Extract the (x, y) coordinate from the center of the cell holding the provided text.  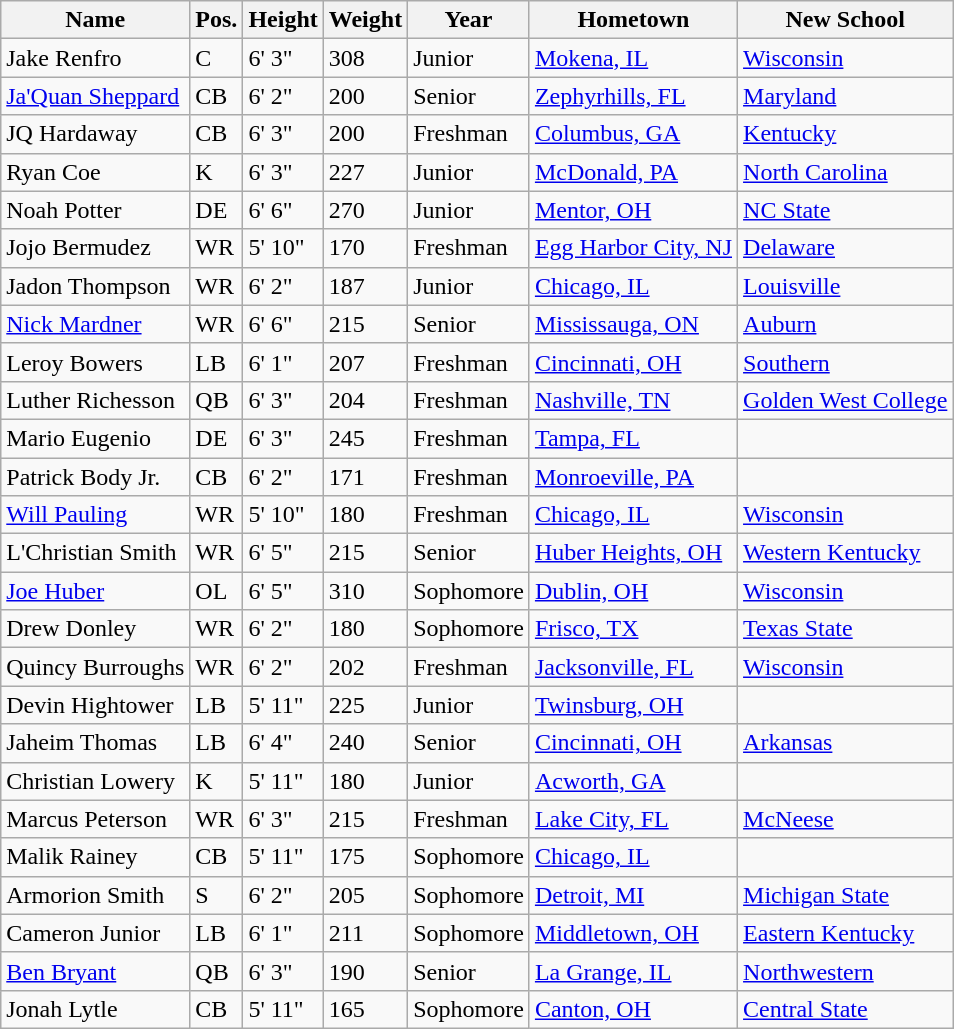
Detroit, MI (633, 895)
Maryland (846, 96)
Western Kentucky (846, 553)
Northwestern (846, 971)
Kentucky (846, 134)
187 (365, 286)
Jonah Lytle (96, 1009)
Zephyrhills, FL (633, 96)
308 (365, 58)
Noah Potter (96, 210)
171 (365, 477)
310 (365, 591)
Eastern Kentucky (846, 933)
Height (283, 20)
Michigan State (846, 895)
204 (365, 400)
170 (365, 248)
270 (365, 210)
Delaware (846, 248)
Twinsburg, OH (633, 705)
225 (365, 705)
Southern (846, 362)
Quincy Burroughs (96, 667)
McDonald, PA (633, 172)
211 (365, 933)
Name (96, 20)
Christian Lowery (96, 781)
Mentor, OH (633, 210)
North Carolina (846, 172)
Cameron Junior (96, 933)
205 (365, 895)
Jacksonville, FL (633, 667)
202 (365, 667)
Lake City, FL (633, 819)
Armorion Smith (96, 895)
Auburn (846, 324)
Acworth, GA (633, 781)
Canton, OH (633, 1009)
Hometown (633, 20)
S (216, 895)
175 (365, 857)
Jojo Bermudez (96, 248)
Texas State (846, 629)
C (216, 58)
Jadon Thompson (96, 286)
Pos. (216, 20)
Devin Hightower (96, 705)
Luther Richesson (96, 400)
Dublin, OH (633, 591)
La Grange, IL (633, 971)
Huber Heights, OH (633, 553)
OL (216, 591)
Patrick Body Jr. (96, 477)
Golden West College (846, 400)
Middletown, OH (633, 933)
McNeese (846, 819)
Ja'Quan Sheppard (96, 96)
Drew Donley (96, 629)
207 (365, 362)
Nick Mardner (96, 324)
6' 4" (283, 743)
Marcus Peterson (96, 819)
Monroeville, PA (633, 477)
JQ Hardaway (96, 134)
Nashville, TN (633, 400)
Leroy Bowers (96, 362)
NC State (846, 210)
Jaheim Thomas (96, 743)
Louisville (846, 286)
Columbus, GA (633, 134)
Central State (846, 1009)
Ben Bryant (96, 971)
Egg Harbor City, NJ (633, 248)
227 (365, 172)
240 (365, 743)
Mississauga, ON (633, 324)
Jake Renfro (96, 58)
Frisco, TX (633, 629)
New School (846, 20)
Mario Eugenio (96, 438)
Year (469, 20)
Joe Huber (96, 591)
Mokena, IL (633, 58)
245 (365, 438)
190 (365, 971)
165 (365, 1009)
Arkansas (846, 743)
Ryan Coe (96, 172)
Tampa, FL (633, 438)
Weight (365, 20)
L'Christian Smith (96, 553)
Malik Rainey (96, 857)
Will Pauling (96, 515)
